Locate the cell with the specified text and output its (x, y) center coordinate. 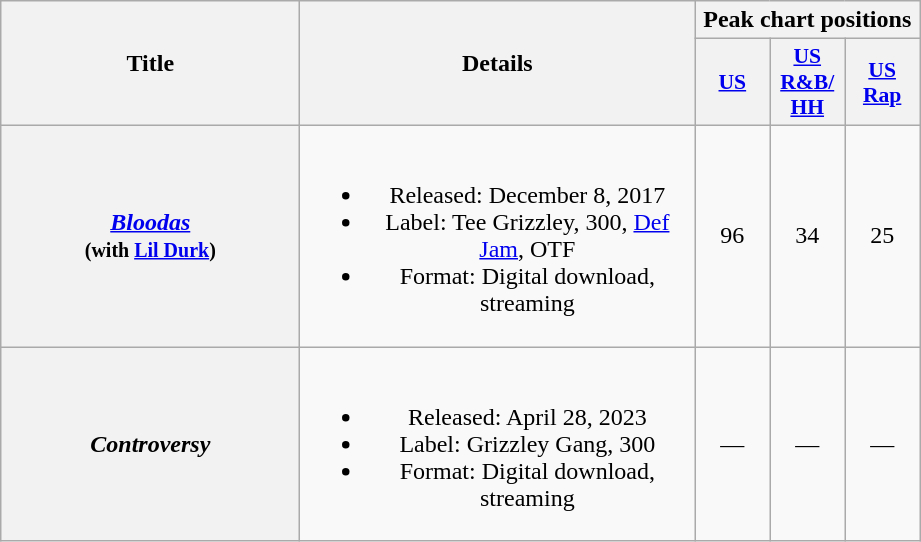
25 (882, 236)
Controversy (150, 443)
Peak chart positions (808, 20)
34 (808, 236)
96 (732, 236)
US (732, 82)
Details (498, 64)
Title (150, 64)
US Rap (882, 82)
Bloodas(with Lil Durk) (150, 236)
Released: April 28, 2023Label: Grizzley Gang, 300Format: Digital download, streaming (498, 443)
Released: December 8, 2017Label: Tee Grizzley, 300, Def Jam, OTFFormat: Digital download, streaming (498, 236)
USR&B/HH (808, 82)
